Detect which cell encompasses the target text, then output its (x, y) center coordinate. 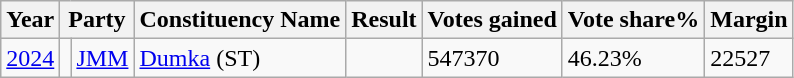
46.23% (633, 58)
Votes gained (492, 20)
Constituency Name (240, 20)
JMM (102, 58)
Year (30, 20)
22527 (749, 58)
Vote share% (633, 20)
Margin (749, 20)
Party (97, 20)
547370 (492, 58)
2024 (30, 58)
Result (384, 20)
Dumka (ST) (240, 58)
